For the text-containing cell, return its midpoint in (X, Y) coordinate format. 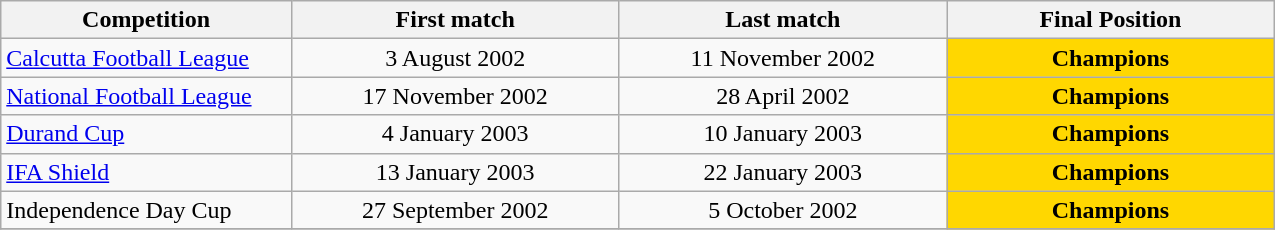
10 January 2003 (783, 134)
Calcutta Football League (146, 58)
27 September 2002 (455, 210)
28 April 2002 (783, 96)
17 November 2002 (455, 96)
13 January 2003 (455, 172)
5 October 2002 (783, 210)
National Football League (146, 96)
First match (455, 20)
11 November 2002 (783, 58)
Last match (783, 20)
3 August 2002 (455, 58)
22 January 2003 (783, 172)
Competition (146, 20)
Independence Day Cup (146, 210)
Final Position (1111, 20)
IFA Shield (146, 172)
Durand Cup (146, 134)
4 January 2003 (455, 134)
